Extract the [X, Y] coordinate from the center of the cell holding the provided text.  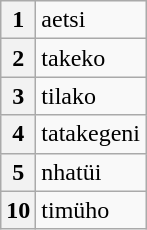
tatakegeni [91, 134]
10 [18, 210]
1 [18, 20]
nhatüi [91, 172]
4 [18, 134]
aetsi [91, 20]
timüho [91, 210]
3 [18, 96]
takeko [91, 58]
tilako [91, 96]
5 [18, 172]
2 [18, 58]
